Detect which cell encompasses the target text, then output its (X, Y) center coordinate. 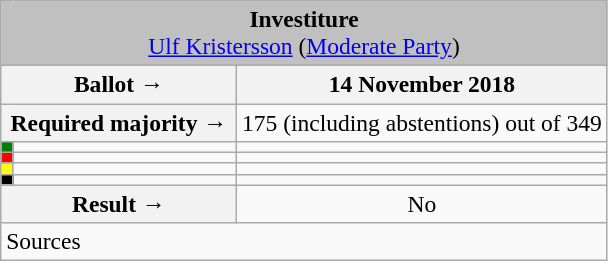
175 (including abstentions) out of 349 (422, 122)
Result → (119, 204)
InvestitureUlf Kristersson (Moderate Party) (304, 32)
No (422, 204)
14 November 2018 (422, 84)
Ballot → (119, 84)
Required majority → (119, 122)
Sources (304, 241)
